Capture the cell that displays the provided text and extract its (x, y) central coordinate. 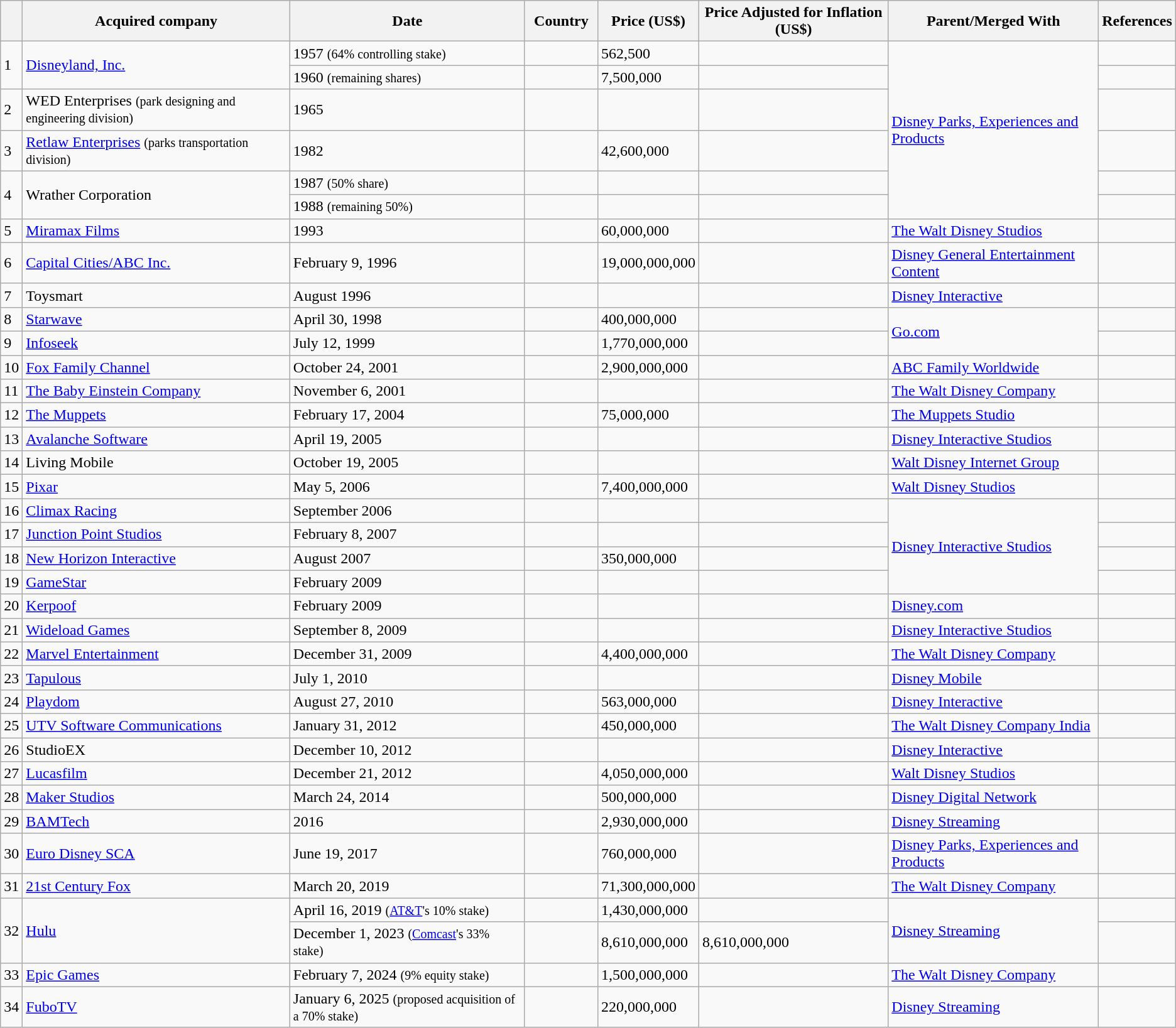
Disney.com (994, 606)
29 (11, 821)
Price Adjusted for Inflation (US$) (794, 21)
42,600,000 (648, 151)
22 (11, 654)
27 (11, 774)
Pixar (156, 487)
2016 (407, 821)
March 24, 2014 (407, 798)
1 (11, 65)
December 1, 2023 (Comcast's 33% stake) (407, 942)
Capital Cities/ABC Inc. (156, 262)
450,000,000 (648, 725)
32 (11, 931)
BAMTech (156, 821)
Acquired company (156, 21)
WED Enterprises (park designing and engineering division) (156, 109)
August 1996 (407, 295)
30 (11, 854)
Date (407, 21)
17 (11, 534)
December 10, 2012 (407, 749)
Fox Family Channel (156, 367)
16 (11, 511)
March 20, 2019 (407, 886)
Playdom (156, 701)
4,050,000,000 (648, 774)
1,770,000,000 (648, 343)
May 5, 2006 (407, 487)
4 (11, 195)
FuboTV (156, 1007)
Toysmart (156, 295)
1987 (50% share) (407, 183)
Epic Games (156, 975)
350,000,000 (648, 558)
7,400,000,000 (648, 487)
60,000,000 (648, 230)
June 19, 2017 (407, 854)
7,500,000 (648, 77)
31 (11, 886)
1982 (407, 151)
Wideload Games (156, 630)
11 (11, 391)
September 8, 2009 (407, 630)
Hulu (156, 931)
Starwave (156, 319)
Disney General Entertainment Content (994, 262)
Disneyland, Inc. (156, 65)
6 (11, 262)
February 9, 1996 (407, 262)
Wrather Corporation (156, 195)
34 (11, 1007)
References (1137, 21)
1,500,000,000 (648, 975)
October 24, 2001 (407, 367)
15 (11, 487)
10 (11, 367)
24 (11, 701)
400,000,000 (648, 319)
November 6, 2001 (407, 391)
July 1, 2010 (407, 678)
1960 (remaining shares) (407, 77)
April 16, 2019 (AT&T's 10% stake) (407, 910)
5 (11, 230)
January 6, 2025 (proposed acquisition of a 70% stake) (407, 1007)
2,900,000,000 (648, 367)
760,000,000 (648, 854)
Disney Digital Network (994, 798)
9 (11, 343)
October 19, 2005 (407, 463)
19,000,000,000 (648, 262)
26 (11, 749)
Maker Studios (156, 798)
563,000,000 (648, 701)
Country (561, 21)
562,500 (648, 53)
20 (11, 606)
February 8, 2007 (407, 534)
July 12, 1999 (407, 343)
Miramax Films (156, 230)
1957 (64% controlling stake) (407, 53)
23 (11, 678)
The Muppets Studio (994, 415)
33 (11, 975)
3 (11, 151)
The Walt Disney Studios (994, 230)
220,000,000 (648, 1007)
Price (US$) (648, 21)
18 (11, 558)
500,000,000 (648, 798)
ABC Family Worldwide (994, 367)
GameStar (156, 582)
Marvel Entertainment (156, 654)
14 (11, 463)
28 (11, 798)
21st Century Fox (156, 886)
Go.com (994, 331)
1988 (remaining 50%) (407, 207)
1,430,000,000 (648, 910)
7 (11, 295)
19 (11, 582)
New Horizon Interactive (156, 558)
Junction Point Studios (156, 534)
Retlaw Enterprises (parks transportation division) (156, 151)
April 30, 1998 (407, 319)
8 (11, 319)
September 2006 (407, 511)
February 7, 2024 (9% equity stake) (407, 975)
January 31, 2012 (407, 725)
StudioEX (156, 749)
Disney Mobile (994, 678)
Tapulous (156, 678)
August 2007 (407, 558)
The Muppets (156, 415)
Parent/Merged With (994, 21)
Walt Disney Internet Group (994, 463)
75,000,000 (648, 415)
December 21, 2012 (407, 774)
12 (11, 415)
2 (11, 109)
The Walt Disney Company India (994, 725)
2,930,000,000 (648, 821)
21 (11, 630)
UTV Software Communications (156, 725)
February 17, 2004 (407, 415)
1965 (407, 109)
25 (11, 725)
4,400,000,000 (648, 654)
Kerpoof (156, 606)
The Baby Einstein Company (156, 391)
Euro Disney SCA (156, 854)
Climax Racing (156, 511)
71,300,000,000 (648, 886)
Lucasfilm (156, 774)
1993 (407, 230)
August 27, 2010 (407, 701)
Infoseek (156, 343)
Avalanche Software (156, 439)
Living Mobile (156, 463)
13 (11, 439)
December 31, 2009 (407, 654)
April 19, 2005 (407, 439)
